Determine the [x, y] coordinate at the center of the cell enclosing the given text.  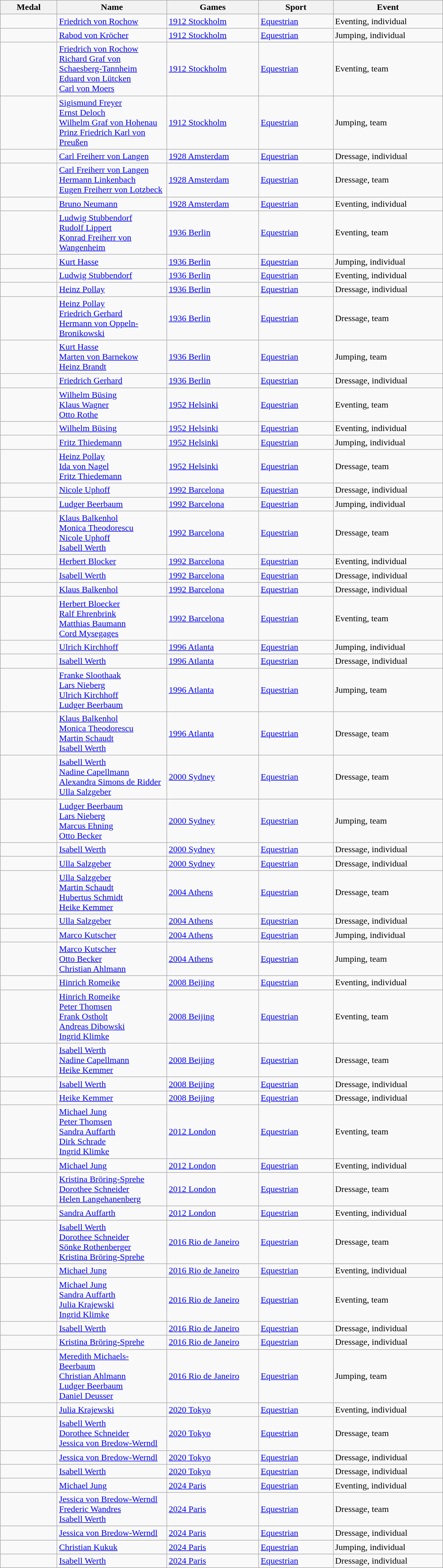
Wilhelm Büsing [112, 428]
Ludger Beerbaum [112, 504]
Heinz Pollay [112, 289]
Christian Kukuk [112, 1547]
Rabod von Kröcher [112, 35]
Klaus BalkenholMonica TheodorescuMartin SchaudtIsabell Werth [112, 734]
Friedrich von Rochow [112, 21]
Bruno Neumann [112, 204]
Carl Freiherr von Langen [112, 156]
Friedrich von RochowRichard Graf von Schaesberg-TannheimEduard von LütckenCarl von Moers [112, 69]
Carl Freiherr von LangenHermann LinkenbachEugen Freiherr von Lotzbeck [112, 180]
Heike Kemmer [112, 1098]
Ludger BeerbaumLars NiebergMarcus EhningOtto Becker [112, 821]
Isabell WerthNadine CapellmannAlexandra Simons de RidderUlla Salzgeber [112, 777]
Meredith Michaels-BeerbaumChristian AhlmannLudger BeerbaumDaniel Deusser [112, 1376]
Sport [296, 7]
Games [213, 7]
Kristina Bröring-SpreheDorothee SchneiderHelen Langehanenberg [112, 1189]
Kurt HasseMarten von BarnekowHeinz Brandt [112, 357]
Ludwig Stubbendorf [112, 275]
Heinz PollayIda von NagelFritz Thiedemann [112, 466]
Herbert Blocker [112, 562]
Heinz PollayFriedrich GerhardHermann von Oppeln-Bronikowski [112, 318]
Klaus Balkenhol [112, 589]
Sigismund FreyerErnst DelochWilhelm Graf von Hohenau Prinz Friedrich Karl von Preußen [112, 122]
Kurt Hasse [112, 261]
Fritz Thiedemann [112, 442]
Isabell WerthDorothee SchneiderSönke RothenbergerKristina Bröring-Sprehe [112, 1242]
Wilhelm BüsingKlaus WagnerOtto Rothe [112, 405]
Nicole Uphoff [112, 490]
Name [112, 7]
Medal [29, 7]
Hinrich RomeikePeter ThomsenFrank OstholtAndreas DibowskiIngrid Klimke [112, 1016]
Event [388, 7]
Michael JungSandra AuffarthJulia KrajewskiIngrid Klimke [112, 1300]
Franke SloothaakLars NiebergUlrich KirchhoffLudger Beerbaum [112, 690]
Hinrich Romeike [112, 983]
Ludwig StubbendorfRudolf LippertKonrad Freiherr von Wangenheim [112, 232]
Friedrich Gerhard [112, 381]
Herbert BloeckerRalf EhrenbrinkMatthias BaumannCord Mysegages [112, 618]
Isabell WerthDorothee SchneiderJessica von Bredow-Werndl [112, 1433]
Sandra Auffarth [112, 1213]
Kristina Bröring-Sprehe [112, 1342]
Marco KutscherOtto BeckerChristian Ahlmann [112, 959]
Isabell WerthNadine CapellmannHeike Kemmer [112, 1060]
Ulrich Kirchhoff [112, 647]
Ulla SalzgeberMartin SchaudtHubertus SchmidtHeike Kemmer [112, 892]
Michael JungPeter ThomsenSandra AuffarthDirk SchradeIngrid Klimke [112, 1131]
Marco Kutscher [112, 935]
Klaus BalkenholMonica TheodorescuNicole UphoffIsabell Werth [112, 533]
Jessica von Bredow-WerndlFrederic WandresIsabell Werth [112, 1509]
Julia Krajewski [112, 1410]
